Extract the [x, y] coordinate from the center of the cell holding the provided text.  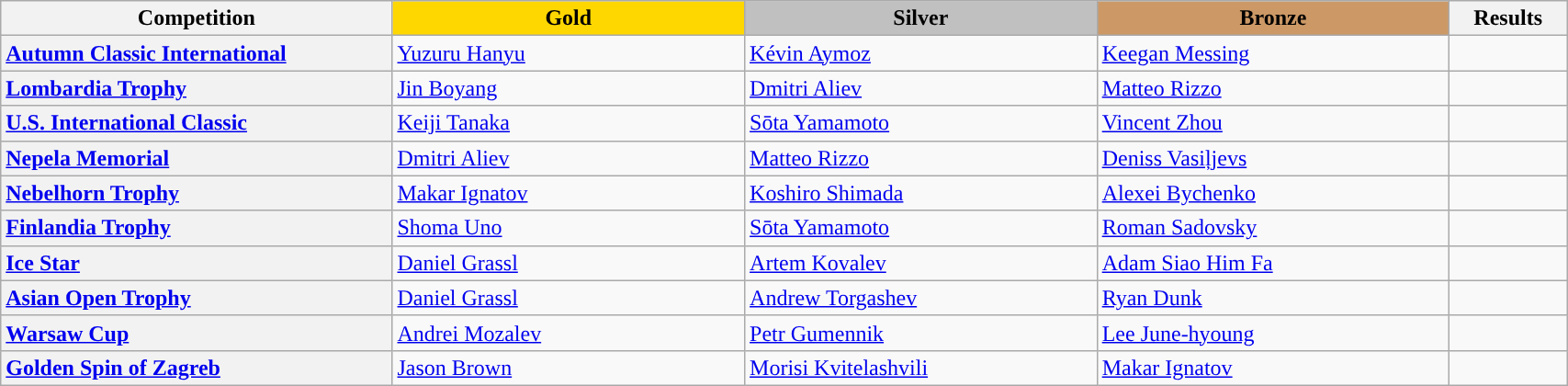
Nebelhorn Trophy [197, 193]
Jin Boyang [569, 88]
Lee June-hyoung [1273, 333]
Deniss Vasiļjevs [1273, 158]
Nepela Memorial [197, 158]
Autumn Classic International [197, 53]
Gold [569, 18]
Ryan Dunk [1273, 298]
Asian Open Trophy [197, 298]
Finlandia Trophy [197, 228]
Competition [197, 18]
Results [1508, 18]
Morisi Kvitelashvili [921, 368]
Keiji Tanaka [569, 123]
Artem Kovalev [921, 263]
Jason Brown [569, 368]
Petr Gumennik [921, 333]
Kévin Aymoz [921, 53]
Warsaw Cup [197, 333]
Roman Sadovsky [1273, 228]
Shoma Uno [569, 228]
Bronze [1273, 18]
Lombardia Trophy [197, 88]
Ice Star [197, 263]
Vincent Zhou [1273, 123]
Koshiro Shimada [921, 193]
Andrew Torgashev [921, 298]
U.S. International Classic [197, 123]
Andrei Mozalev [569, 333]
Adam Siao Him Fa [1273, 263]
Alexei Bychenko [1273, 193]
Golden Spin of Zagreb [197, 368]
Silver [921, 18]
Yuzuru Hanyu [569, 53]
Keegan Messing [1273, 53]
